Detect which cell encompasses the target text, then output its (X, Y) center coordinate. 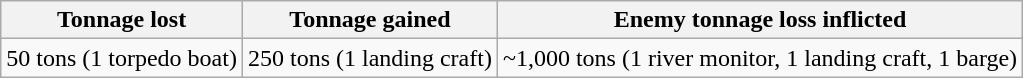
Tonnage lost (122, 20)
Enemy tonnage loss inflicted (760, 20)
~1,000 tons (1 river monitor, 1 landing craft, 1 barge) (760, 58)
Tonnage gained (370, 20)
50 tons (1 torpedo boat) (122, 58)
250 tons (1 landing craft) (370, 58)
